From the cell containing the given text, extract its center point as [x, y] coordinate. 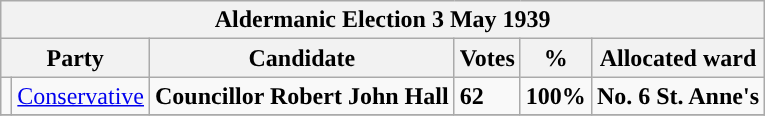
62 [487, 96]
Party [76, 58]
Candidate [302, 58]
Councillor Robert John Hall [302, 96]
No. 6 St. Anne's [678, 96]
Allocated ward [678, 58]
Votes [487, 58]
% [556, 58]
Aldermanic Election 3 May 1939 [383, 20]
Conservative [81, 96]
100% [556, 96]
